Identify which cell holds the provided text, then report its [x, y] central coordinate. 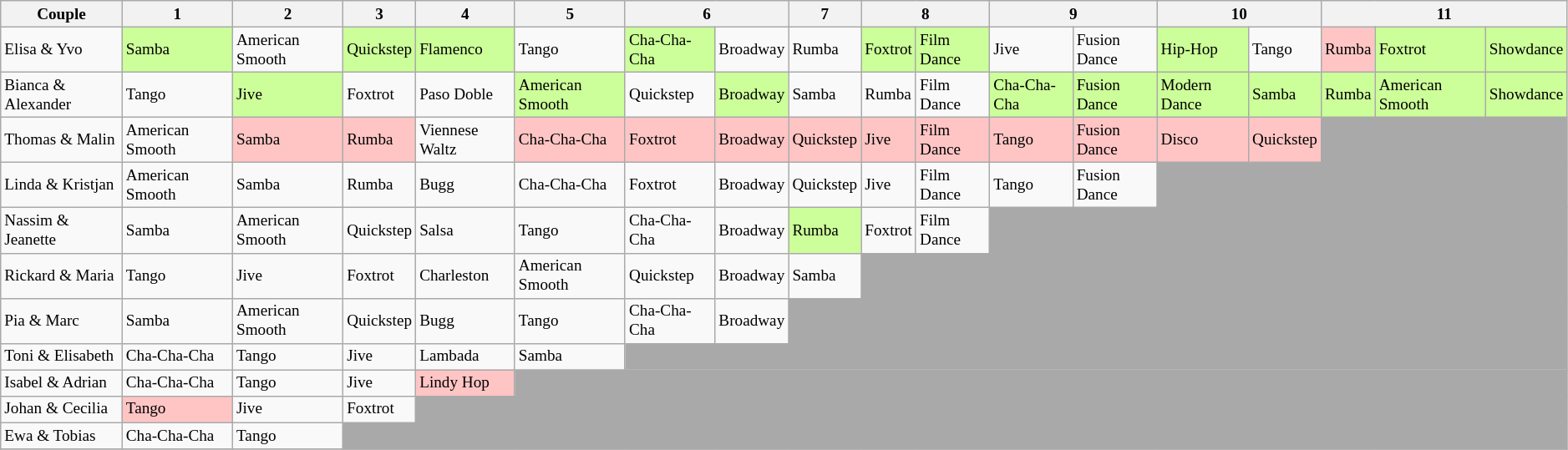
2 [287, 14]
Pia & Marc [62, 321]
7 [825, 14]
1 [177, 14]
Toni & Elisabeth [62, 356]
Ewa & Tobias [62, 436]
11 [1444, 14]
Johan & Cecilia [62, 409]
Charleston [466, 276]
Paso Doble [466, 94]
Couple [62, 14]
Viennese Waltz [466, 139]
Salsa [466, 230]
Isabel & Adrian [62, 383]
9 [1073, 14]
Bianca & Alexander [62, 94]
Modern Dance [1203, 94]
4 [466, 14]
Lambada [466, 356]
Elisa & Yvo [62, 49]
6 [707, 14]
3 [379, 14]
10 [1239, 14]
5 [570, 14]
Linda & Kristjan [62, 185]
Thomas & Malin [62, 139]
Hip-Hop [1203, 49]
Nassim & Jeanette [62, 230]
Rickard & Maria [62, 276]
Flamenco [466, 49]
Disco [1203, 139]
Lindy Hop [466, 383]
8 [926, 14]
